Determine the (X, Y) coordinate at the center of the cell enclosing the given text.  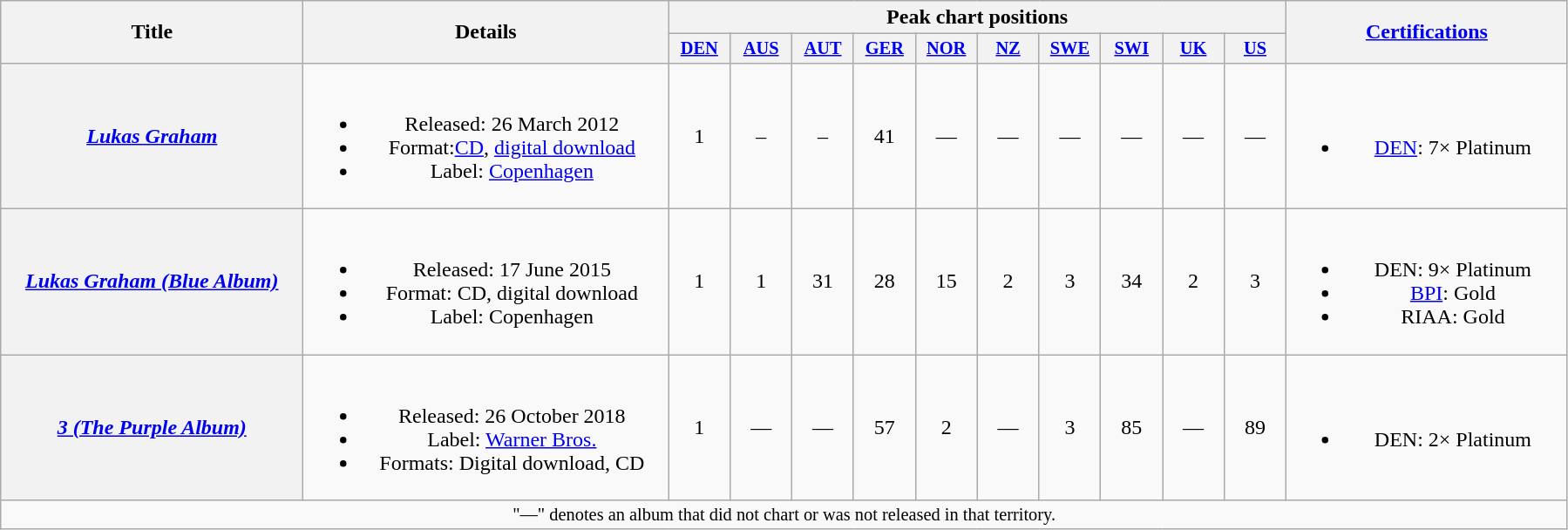
Title (152, 32)
DEN: 9× PlatinumBPI: GoldRIAA: Gold (1426, 282)
Released: 26 October 2018Label: Warner Bros.Formats: Digital download, CD (486, 427)
31 (823, 282)
DEN: 2× Platinum (1426, 427)
DEN (699, 49)
28 (884, 282)
57 (884, 427)
85 (1131, 427)
DEN: 7× Platinum (1426, 136)
"—" denotes an album that did not chart or was not released in that territory. (784, 515)
SWI (1131, 49)
US (1255, 49)
34 (1131, 282)
Peak chart positions (978, 17)
NZ (1008, 49)
Lukas Graham (152, 136)
3 (The Purple Album) (152, 427)
89 (1255, 427)
AUS (762, 49)
Lukas Graham (Blue Album) (152, 282)
41 (884, 136)
SWE (1070, 49)
15 (947, 282)
Certifications (1426, 32)
NOR (947, 49)
UK (1194, 49)
Released: 17 June 2015Format: CD, digital downloadLabel: Copenhagen (486, 282)
AUT (823, 49)
Details (486, 32)
Released: 26 March 2012Format:CD, digital downloadLabel: Copenhagen (486, 136)
GER (884, 49)
